From the cell containing the given text, extract its center point as [x, y] coordinate. 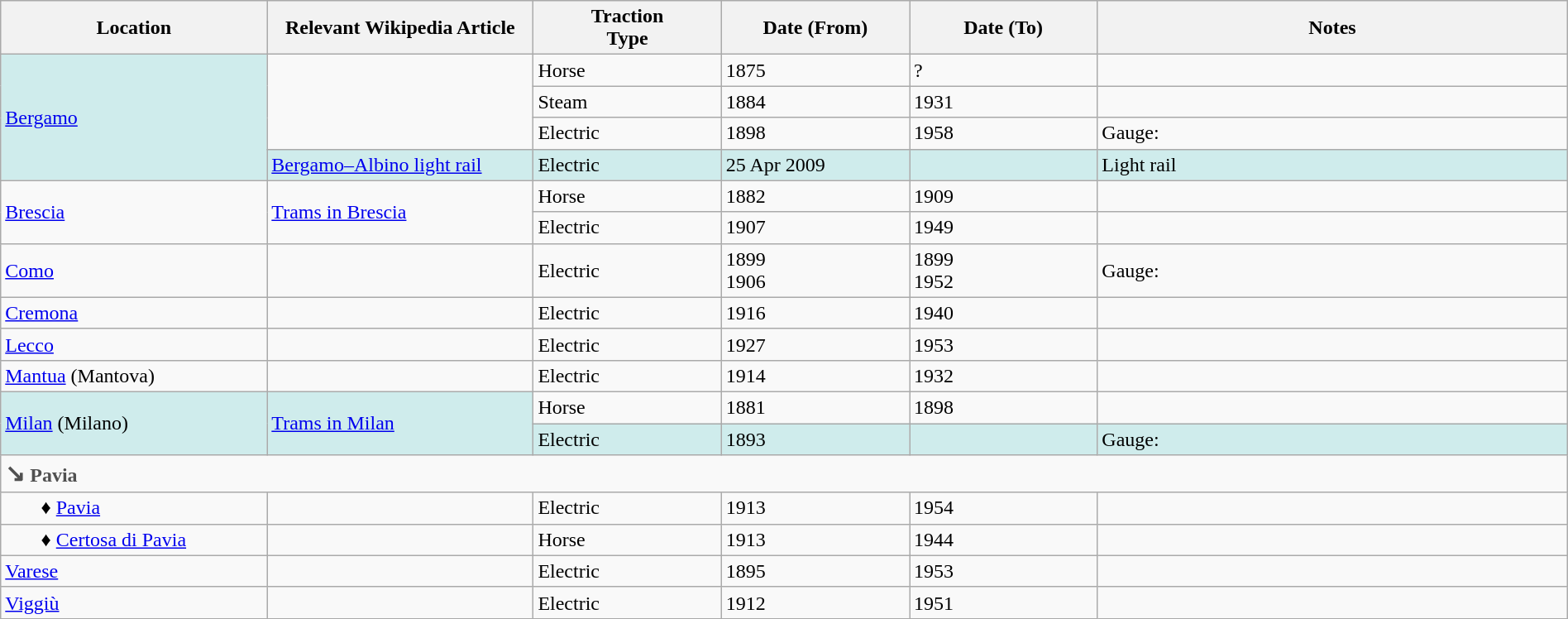
Relevant Wikipedia Article [400, 28]
Viggiù [134, 602]
1914 [815, 376]
1875 [815, 70]
Light rail [1332, 165]
1954 [1004, 508]
1927 [815, 344]
TractionType [627, 28]
1907 [815, 228]
♦ Pavia [134, 508]
1931 [1004, 102]
1958 [1004, 133]
Date (From) [815, 28]
Mantua (Mantova) [134, 376]
1882 [815, 196]
1949 [1004, 228]
Cremona [134, 313]
Lecco [134, 344]
Como [134, 270]
Notes [1332, 28]
18991906 [815, 270]
1951 [1004, 602]
Location [134, 28]
1916 [815, 313]
Steam [627, 102]
25 Apr 2009 [815, 165]
1909 [1004, 196]
1932 [1004, 376]
Varese [134, 571]
1912 [815, 602]
1893 [815, 439]
Milan (Milano) [134, 423]
1881 [815, 407]
Trams in Milan [400, 423]
Bergamo–Albino light rail [400, 165]
? [1004, 70]
↘ Pavia [784, 474]
1944 [1004, 540]
♦ Certosa di Pavia [134, 540]
1895 [815, 571]
Date (To) [1004, 28]
Brescia [134, 212]
Bergamo [134, 118]
1940 [1004, 313]
Trams in Brescia [400, 212]
1884 [815, 102]
18991952 [1004, 270]
